Find where the given text appears and provide that cell's center as (X, Y) coordinate. 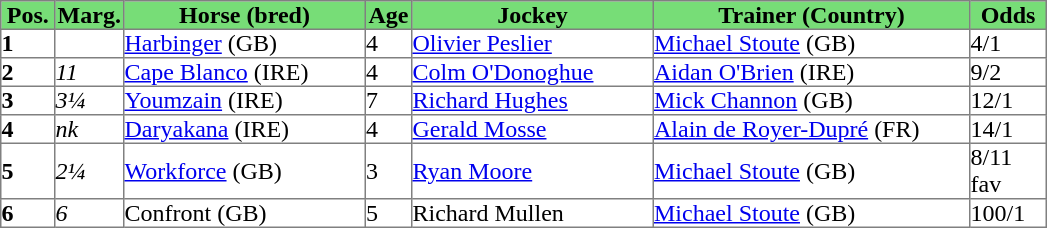
1 (28, 43)
Gerald Mosse (533, 129)
Aidan O'Brien (IRE) (811, 72)
2¼ (90, 171)
8/11 fav (1008, 171)
11 (90, 72)
Colm O'Donoghue (533, 72)
100/1 (1008, 213)
Harbinger (GB) (245, 43)
nk (90, 129)
Richard Mullen (533, 213)
Odds (1008, 15)
Confront (GB) (245, 213)
Olivier Peslier (533, 43)
Jockey (533, 15)
Age (388, 15)
9/2 (1008, 72)
Alain de Royer-Dupré (FR) (811, 129)
14/1 (1008, 129)
12/1 (1008, 100)
4/1 (1008, 43)
Trainer (Country) (811, 15)
2 (28, 72)
7 (388, 100)
Horse (bred) (245, 15)
Marg. (90, 15)
Richard Hughes (533, 100)
Youmzain (IRE) (245, 100)
Daryakana (IRE) (245, 129)
Cape Blanco (IRE) (245, 72)
Pos. (28, 15)
Ryan Moore (533, 171)
Mick Channon (GB) (811, 100)
3¼ (90, 100)
Workforce (GB) (245, 171)
